For the text-containing cell, return its midpoint in [x, y] coordinate format. 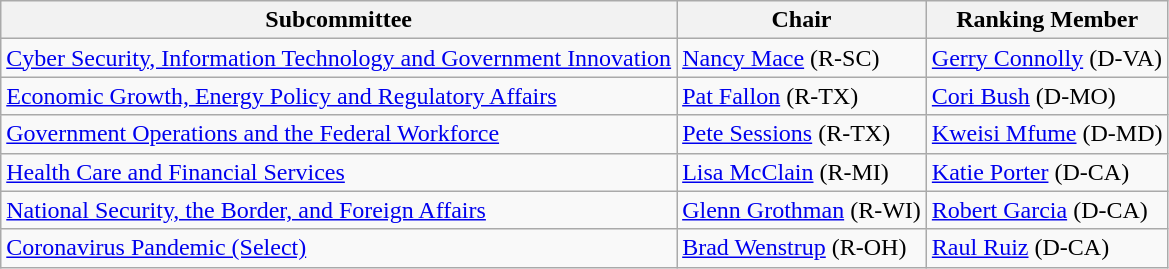
Robert Garcia (D-CA) [1047, 210]
Pat Fallon (R-TX) [802, 96]
Chair [802, 20]
Cyber Security, Information Technology and Government Innovation [339, 58]
Nancy Mace (R-SC) [802, 58]
Raul Ruiz (D-CA) [1047, 248]
Ranking Member [1047, 20]
Katie Porter (D-CA) [1047, 172]
Coronavirus Pandemic (Select) [339, 248]
National Security, the Border, and Foreign Affairs [339, 210]
Gerry Connolly (D-VA) [1047, 58]
Subcommittee [339, 20]
Health Care and Financial Services [339, 172]
Government Operations and the Federal Workforce [339, 134]
Lisa McClain (R-MI) [802, 172]
Brad Wenstrup (R-OH) [802, 248]
Economic Growth, Energy Policy and Regulatory Affairs [339, 96]
Pete Sessions (R-TX) [802, 134]
Kweisi Mfume (D-MD) [1047, 134]
Glenn Grothman (R-WI) [802, 210]
Cori Bush (D-MO) [1047, 96]
